From the cell containing the given text, extract its center point as (X, Y) coordinate. 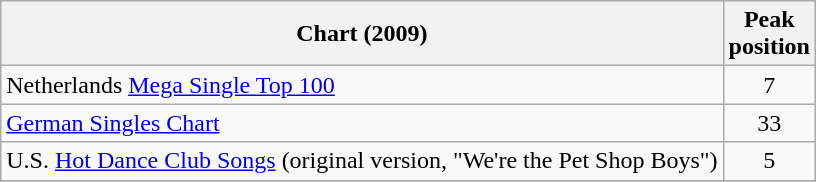
Chart (2009) (362, 34)
5 (769, 161)
U.S. Hot Dance Club Songs (original version, "We're the Pet Shop Boys") (362, 161)
7 (769, 85)
Peakposition (769, 34)
33 (769, 123)
German Singles Chart (362, 123)
Netherlands Mega Single Top 100 (362, 85)
